Extract the (x, y) coordinate from the center of the cell holding the provided text.  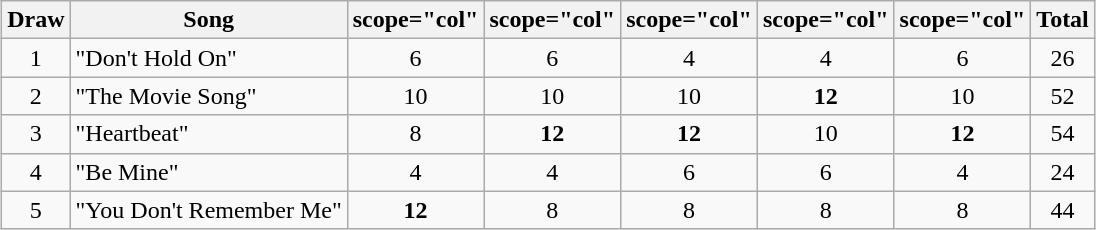
"The Movie Song" (208, 96)
1 (36, 58)
24 (1063, 172)
Song (208, 20)
5 (36, 210)
"Be Mine" (208, 172)
"Heartbeat" (208, 134)
"Don't Hold On" (208, 58)
2 (36, 96)
52 (1063, 96)
Total (1063, 20)
Draw (36, 20)
44 (1063, 210)
26 (1063, 58)
3 (36, 134)
54 (1063, 134)
"You Don't Remember Me" (208, 210)
